Scan for the cell matching the given text and deliver its (X, Y) coordinate at center. 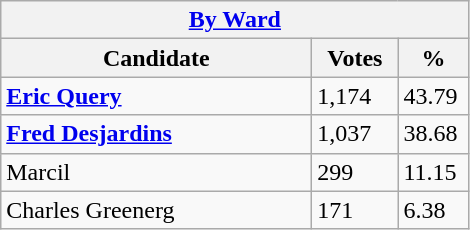
Candidate (156, 58)
1,037 (355, 134)
Charles Greenerg (156, 210)
Fred Desjardins (156, 134)
171 (355, 210)
43.79 (434, 96)
Eric Query (156, 96)
Marcil (156, 172)
1,174 (355, 96)
By Ward (235, 20)
11.15 (434, 172)
% (434, 58)
Votes (355, 58)
6.38 (434, 210)
299 (355, 172)
38.68 (434, 134)
